Return (x, y) of the center of cell containing provided text 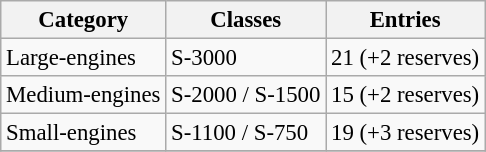
Small-engines (84, 133)
Medium-engines (84, 95)
Large-engines (84, 58)
19 (+3 reserves) (406, 133)
15 (+2 reserves) (406, 95)
Category (84, 20)
S-2000 / S-1500 (246, 95)
21 (+2 reserves) (406, 58)
Classes (246, 20)
S-3000 (246, 58)
S-1100 / S-750 (246, 133)
Entries (406, 20)
